Extract the [X, Y] coordinate from the center of the cell holding the provided text.  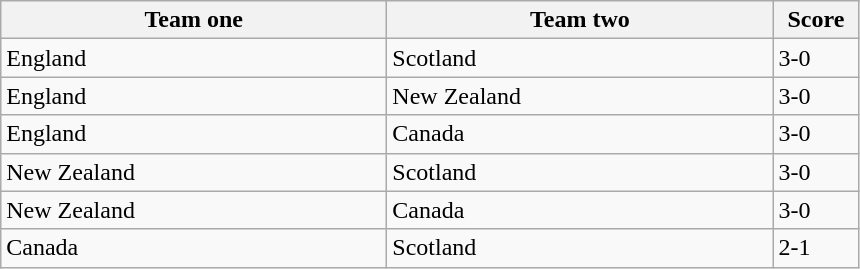
2-1 [816, 248]
Team one [194, 20]
Score [816, 20]
Team two [580, 20]
